Search for the cell housing the specified text and yield its [x, y] center coordinate. 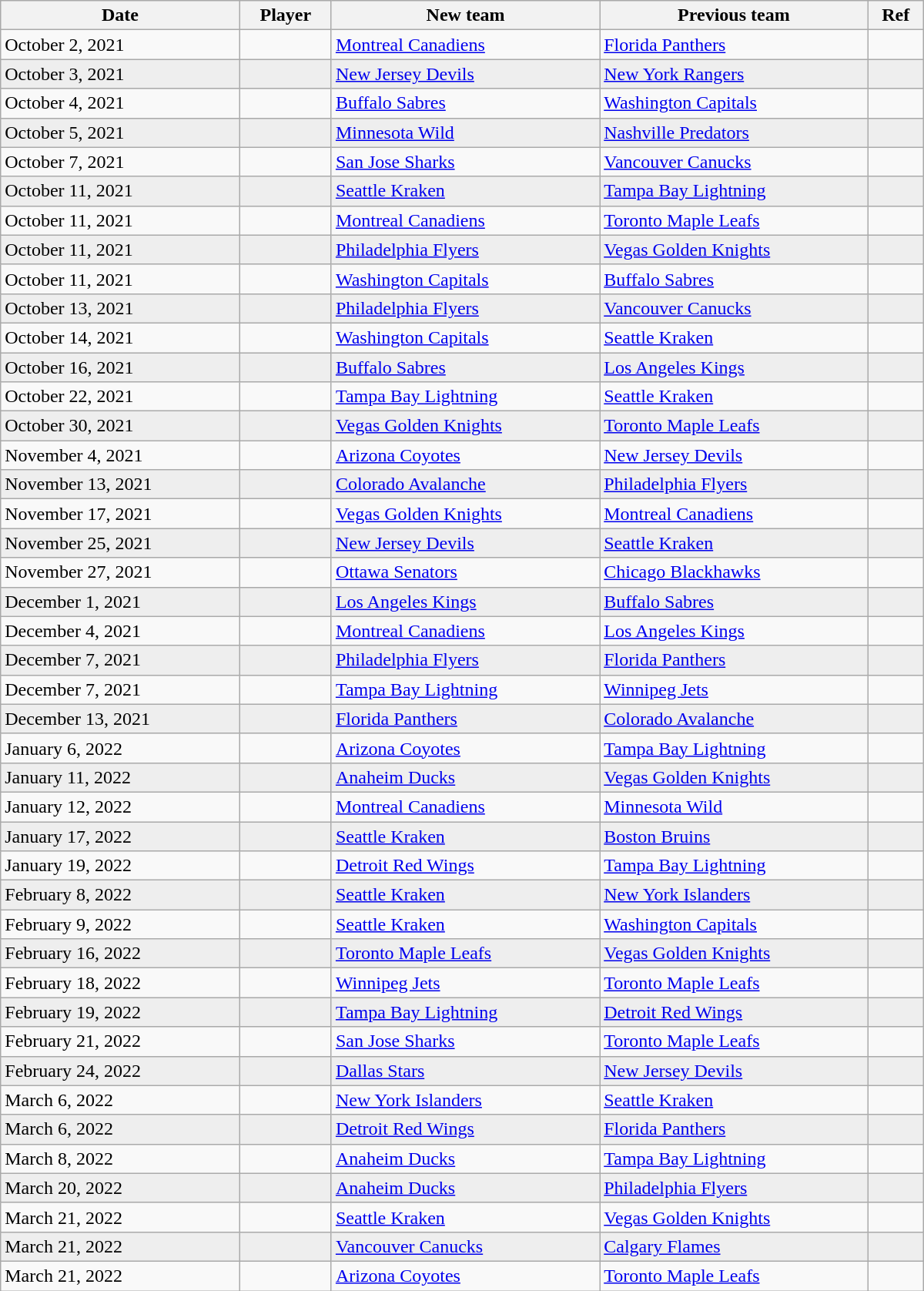
October 30, 2021 [120, 426]
October 14, 2021 [120, 337]
Nashville Predators [734, 132]
October 3, 2021 [120, 74]
Ref [896, 15]
Boston Bruins [734, 836]
November 25, 2021 [120, 543]
Date [120, 15]
March 20, 2022 [120, 1188]
October 5, 2021 [120, 132]
Calgary Flames [734, 1246]
February 21, 2022 [120, 1041]
November 4, 2021 [120, 455]
March 8, 2022 [120, 1159]
December 4, 2021 [120, 631]
January 17, 2022 [120, 836]
January 11, 2022 [120, 777]
November 27, 2021 [120, 572]
Ottawa Senators [465, 572]
Previous team [734, 15]
October 2, 2021 [120, 45]
November 17, 2021 [120, 514]
October 4, 2021 [120, 103]
January 19, 2022 [120, 866]
October 22, 2021 [120, 397]
February 16, 2022 [120, 954]
October 7, 2021 [120, 162]
November 13, 2021 [120, 485]
January 6, 2022 [120, 748]
Chicago Blackhawks [734, 572]
October 16, 2021 [120, 367]
February 18, 2022 [120, 983]
February 9, 2022 [120, 924]
February 8, 2022 [120, 895]
Player [285, 15]
December 1, 2021 [120, 602]
February 19, 2022 [120, 1012]
Dallas Stars [465, 1071]
New York Rangers [734, 74]
February 24, 2022 [120, 1071]
October 13, 2021 [120, 308]
New team [465, 15]
January 12, 2022 [120, 806]
December 13, 2021 [120, 719]
